For the text-containing cell, return its midpoint in (x, y) coordinate format. 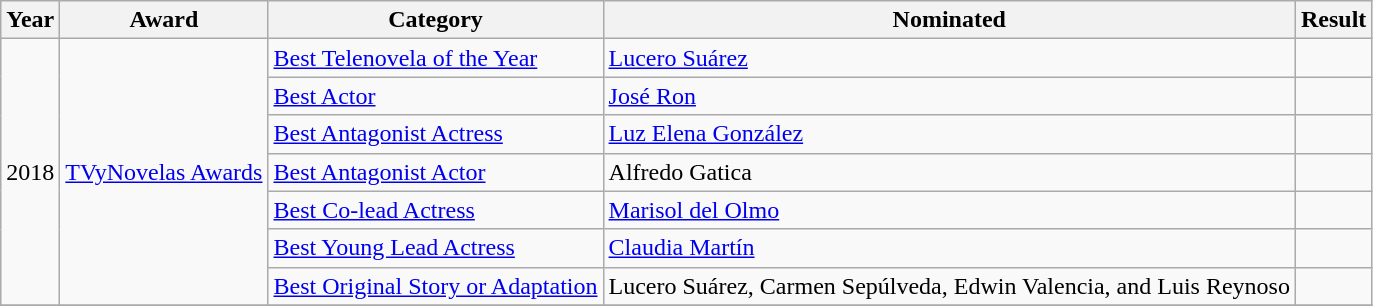
Year (30, 20)
Best Antagonist Actor (436, 172)
Marisol del Olmo (949, 210)
TVyNovelas Awards (164, 172)
Best Telenovela of the Year (436, 58)
Best Actor (436, 96)
Best Co-lead Actress (436, 210)
Result (1333, 20)
Category (436, 20)
Award (164, 20)
Luz Elena González (949, 134)
Lucero Suárez (949, 58)
Lucero Suárez, Carmen Sepúlveda, Edwin Valencia, and Luis Reynoso (949, 286)
Nominated (949, 20)
Claudia Martín (949, 248)
José Ron (949, 96)
Best Original Story or Adaptation (436, 286)
Best Young Lead Actress (436, 248)
2018 (30, 172)
Alfredo Gatica (949, 172)
Best Antagonist Actress (436, 134)
